Provide the (x, y) coordinate of the cell's center where the given text is located.  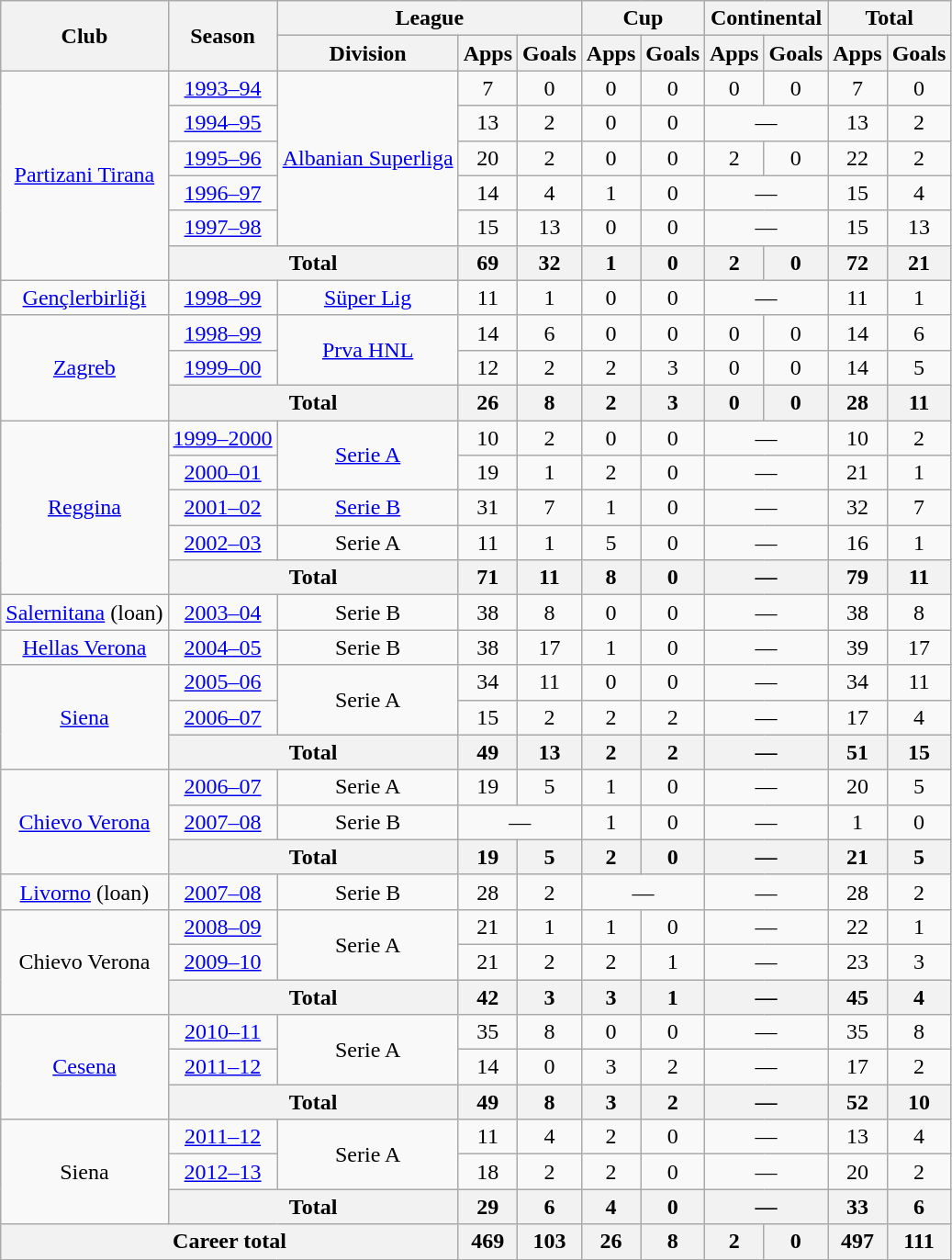
1995–96 (222, 158)
33 (857, 1207)
16 (857, 543)
103 (550, 1242)
2012–13 (222, 1172)
Prva HNL (367, 350)
Livorno (loan) (84, 892)
29 (487, 1207)
2002–03 (222, 543)
2003–04 (222, 613)
2000–01 (222, 473)
Season (222, 36)
Club (84, 36)
2004–05 (222, 647)
52 (857, 1102)
469 (487, 1242)
Gençlerbirliği (84, 298)
Zagreb (84, 367)
31 (487, 508)
Continental (767, 18)
2001–02 (222, 508)
1996–97 (222, 193)
Career total (230, 1242)
39 (857, 647)
51 (857, 752)
1993–94 (222, 88)
1994–95 (222, 123)
1999–00 (222, 367)
Cup (643, 18)
Albanian Superliga (367, 158)
2010–11 (222, 1032)
Division (367, 53)
23 (857, 962)
79 (857, 578)
497 (857, 1242)
2005–06 (222, 682)
League (430, 18)
72 (857, 263)
111 (919, 1242)
Salernitana (loan) (84, 613)
69 (487, 263)
1997–98 (222, 228)
Süper Lig (367, 298)
2009–10 (222, 962)
42 (487, 996)
12 (487, 367)
18 (487, 1172)
1999–2000 (222, 438)
Cesena (84, 1067)
71 (487, 578)
45 (857, 996)
Reggina (84, 508)
Partizani Tirana (84, 175)
Hellas Verona (84, 647)
2008–09 (222, 927)
